From the cell containing the given text, extract its center point as [x, y] coordinate. 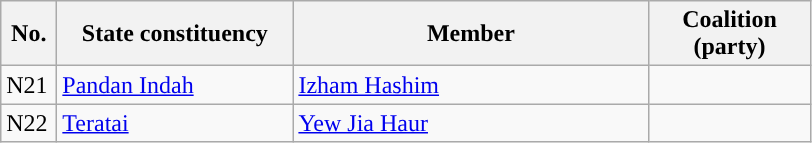
Coalition (party) [730, 34]
Pandan Indah [175, 85]
Yew Jia Haur [471, 123]
State constituency [175, 34]
Member [471, 34]
No. [29, 34]
Teratai [175, 123]
Izham Hashim [471, 85]
N22 [29, 123]
N21 [29, 85]
